Return (x, y) of the center of cell containing provided text 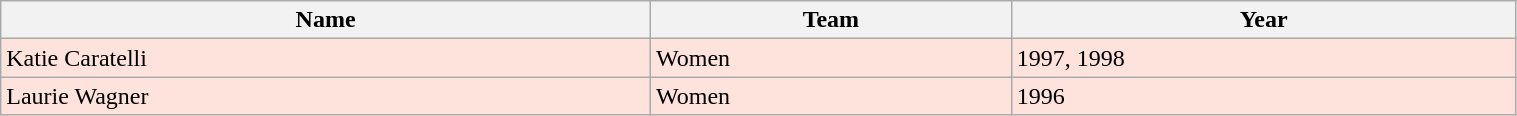
Team (830, 20)
1996 (1264, 96)
Laurie Wagner (326, 96)
Year (1264, 20)
Name (326, 20)
Katie Caratelli (326, 58)
1997, 1998 (1264, 58)
